Search for the cell housing the specified text and yield its (X, Y) center coordinate. 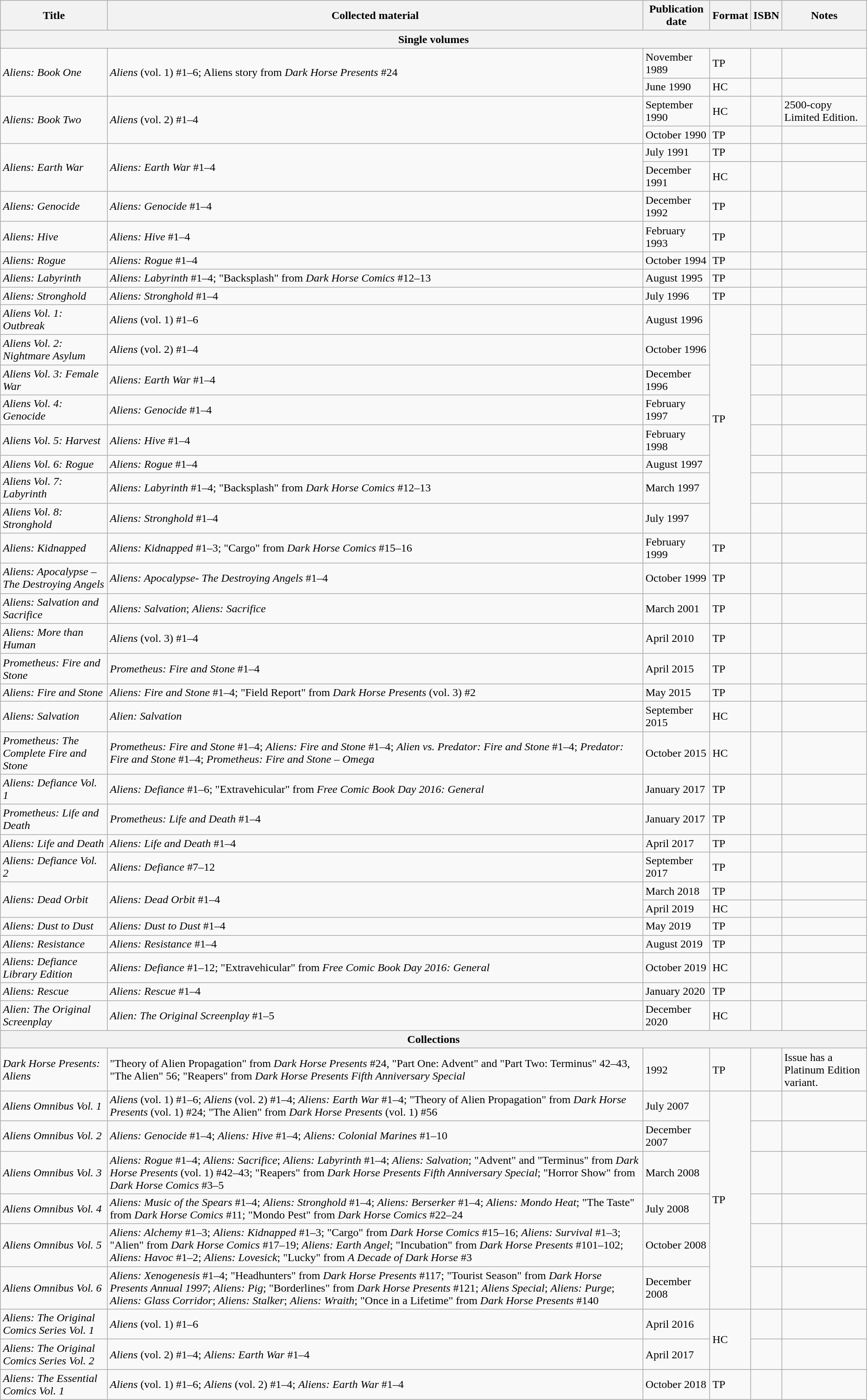
Aliens: Defiance #7–12 (375, 867)
April 2016 (676, 1325)
Title (54, 16)
Aliens: Earth War (54, 168)
July 1997 (676, 518)
October 1990 (676, 135)
Aliens: More than Human (54, 638)
November 1989 (676, 63)
Aliens: Dust to Dust #1–4 (375, 926)
Dark Horse Presents: Aliens (54, 1069)
Aliens (vol. 1) #1–6; Aliens story from Dark Horse Presents #24 (375, 72)
Aliens Vol. 4: Genocide (54, 410)
October 1999 (676, 578)
December 2008 (676, 1288)
Aliens: Salvation (54, 716)
Aliens: Genocide (54, 207)
Collected material (375, 16)
Prometheus: The Complete Fire and Stone (54, 753)
October 1996 (676, 350)
March 2008 (676, 1173)
August 1995 (676, 278)
April 2010 (676, 638)
Aliens Omnibus Vol. 6 (54, 1288)
2500-copy Limited Edition. (824, 111)
Prometheus: Fire and Stone (54, 669)
Aliens: Resistance #1–4 (375, 944)
March 2001 (676, 609)
July 1996 (676, 296)
Aliens: Dust to Dust (54, 926)
1992 (676, 1069)
Aliens Vol. 1: Outbreak (54, 320)
Aliens: Labyrinth (54, 278)
Collections (433, 1039)
Aliens: Apocalypse – The Destroying Angels (54, 578)
Aliens: Rogue (54, 260)
Aliens: Life and Death (54, 843)
August 1997 (676, 464)
February 1993 (676, 236)
Aliens: Book Two (54, 119)
Aliens: Defiance Vol. 1 (54, 789)
July 2008 (676, 1209)
September 2017 (676, 867)
January 2020 (676, 992)
Aliens Vol. 5: Harvest (54, 440)
Alien: The Original Screenplay (54, 1015)
September 1990 (676, 111)
Aliens Omnibus Vol. 1 (54, 1106)
Aliens (vol. 2) #1–4; Aliens: Earth War #1–4 (375, 1354)
Prometheus: Fire and Stone #1–4 (375, 669)
Prometheus: Life and Death #1–4 (375, 820)
Alien: The Original Screenplay #1–5 (375, 1015)
Aliens Vol. 6: Rogue (54, 464)
April 2015 (676, 669)
Issue has a Platinum Edition variant. (824, 1069)
Aliens: Defiance Library Edition (54, 968)
April 2019 (676, 909)
Aliens: Rescue #1–4 (375, 992)
Aliens (vol. 1) #1–6; Aliens (vol. 2) #1–4; Aliens: Earth War #1–4 (375, 1385)
Aliens: Apocalypse- The Destroying Angels #1–4 (375, 578)
Aliens: The Original Comics Series Vol. 2 (54, 1354)
July 2007 (676, 1106)
Aliens: Fire and Stone (54, 692)
December 1991 (676, 176)
Publication date (676, 16)
Aliens Vol. 3: Female War (54, 380)
March 2018 (676, 891)
ISBN (766, 16)
Aliens: Kidnapped #1–3; "Cargo" from Dark Horse Comics #15–16 (375, 548)
Aliens: The Original Comics Series Vol. 1 (54, 1325)
Aliens: Salvation; Aliens: Sacrifice (375, 609)
September 2015 (676, 716)
Aliens: Dead Orbit #1–4 (375, 900)
February 1997 (676, 410)
Notes (824, 16)
Aliens Vol. 8: Stronghold (54, 518)
Aliens: Defiance #1–12; "Extravehicular" from Free Comic Book Day 2016: General (375, 968)
Aliens: Defiance Vol. 2 (54, 867)
May 2015 (676, 692)
Aliens: Fire and Stone #1–4; "Field Report" from Dark Horse Presents (vol. 3) #2 (375, 692)
August 1996 (676, 320)
February 1998 (676, 440)
Aliens Vol. 7: Labyrinth (54, 488)
Aliens: Stronghold (54, 296)
Aliens Omnibus Vol. 3 (54, 1173)
Aliens: Defiance #1–6; "Extravehicular" from Free Comic Book Day 2016: General (375, 789)
October 2008 (676, 1245)
December 2020 (676, 1015)
October 2015 (676, 753)
Aliens: Rescue (54, 992)
May 2019 (676, 926)
Aliens: Salvation and Sacrifice (54, 609)
Aliens Omnibus Vol. 2 (54, 1136)
Aliens Vol. 2: Nightmare Asylum (54, 350)
Aliens: The Essential Comics Vol. 1 (54, 1385)
June 1990 (676, 87)
Aliens (vol. 3) #1–4 (375, 638)
December 2007 (676, 1136)
December 1992 (676, 207)
February 1999 (676, 548)
July 1991 (676, 152)
Aliens: Genocide #1–4; Aliens: Hive #1–4; Aliens: Colonial Marines #1–10 (375, 1136)
Aliens: Dead Orbit (54, 900)
Prometheus: Life and Death (54, 820)
October 1994 (676, 260)
December 1996 (676, 380)
March 1997 (676, 488)
Aliens Omnibus Vol. 4 (54, 1209)
Aliens: Life and Death #1–4 (375, 843)
Aliens: Resistance (54, 944)
Format (730, 16)
October 2018 (676, 1385)
October 2019 (676, 968)
Aliens Omnibus Vol. 5 (54, 1245)
Alien: Salvation (375, 716)
Aliens: Hive (54, 236)
August 2019 (676, 944)
Aliens: Book One (54, 72)
Aliens: Kidnapped (54, 548)
Single volumes (433, 39)
